Scan for the cell matching the given text and deliver its [X, Y] coordinate at center. 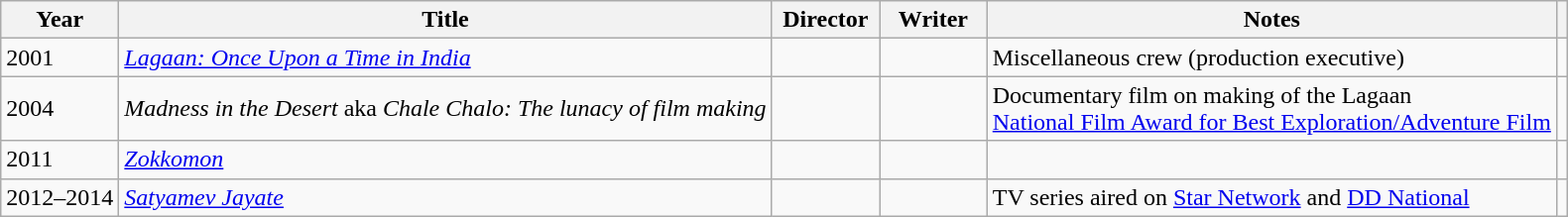
Year [60, 20]
Director [825, 20]
Miscellaneous crew (production executive) [1271, 57]
2004 [60, 109]
Lagaan: Once Upon a Time in India [445, 57]
Notes [1271, 20]
2011 [60, 160]
TV series aired on Star Network and DD National [1271, 197]
Documentary film on making of the Lagaan National Film Award for Best Exploration/Adventure Film [1271, 109]
Madness in the Desert aka Chale Chalo: The lunacy of film making [445, 109]
Title [445, 20]
Satyamev Jayate [445, 197]
2001 [60, 57]
Writer [934, 20]
2012–2014 [60, 197]
Zokkomon [445, 160]
